Provide the [X, Y] coordinate of the cell's center where the given text is located.  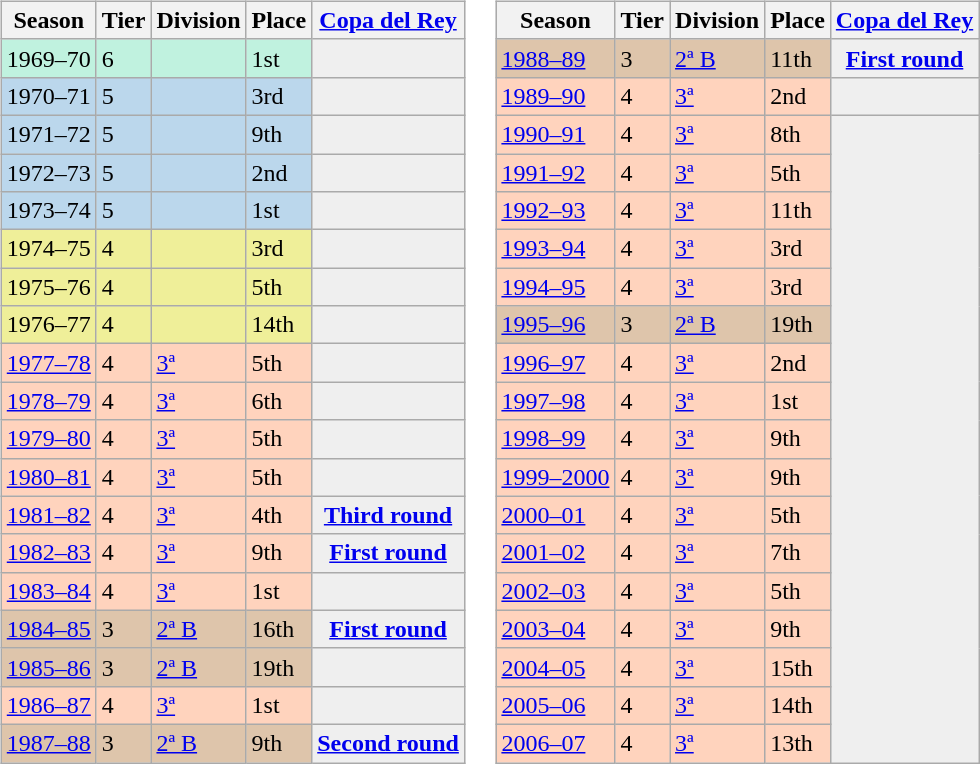
1978–79 [48, 401]
6th [279, 401]
13th [798, 743]
1997–98 [556, 401]
16th [279, 629]
1984–85 [48, 629]
1971–72 [48, 134]
1986–87 [48, 705]
1973–74 [48, 211]
1983–84 [48, 591]
1990–91 [556, 134]
1975–76 [48, 287]
1985–86 [48, 667]
1969–70 [48, 58]
15th [798, 667]
6 [124, 58]
1982–83 [48, 553]
2006–07 [556, 743]
1976–77 [48, 325]
1996–97 [556, 363]
1974–75 [48, 249]
1994–95 [556, 287]
1989–90 [556, 96]
7th [798, 553]
1988–89 [556, 58]
2004–05 [556, 667]
Third round [388, 515]
1995–96 [556, 325]
1999–2000 [556, 477]
1981–82 [48, 515]
2005–06 [556, 705]
1987–88 [48, 743]
1979–80 [48, 439]
2001–02 [556, 553]
1998–99 [556, 439]
2003–04 [556, 629]
1972–73 [48, 173]
1991–92 [556, 173]
4th [279, 515]
1980–81 [48, 477]
8th [798, 134]
1992–93 [556, 211]
Second round [388, 743]
1977–78 [48, 363]
2002–03 [556, 591]
1993–94 [556, 249]
2000–01 [556, 515]
1970–71 [48, 96]
